From the cell containing the given text, extract its center point as (x, y) coordinate. 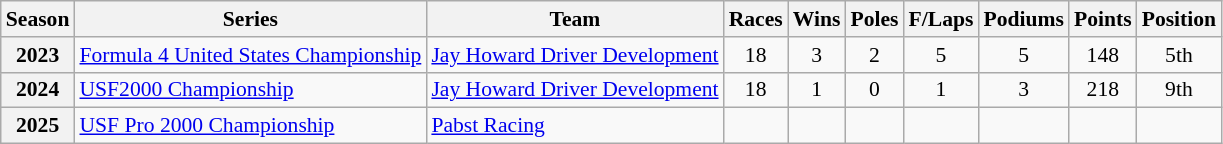
Pabst Racing (574, 126)
F/Laps (942, 19)
Series (250, 19)
2024 (38, 90)
USF2000 Championship (250, 90)
Points (1103, 19)
148 (1103, 55)
Races (756, 19)
2023 (38, 55)
Poles (874, 19)
USF Pro 2000 Championship (250, 126)
2 (874, 55)
Formula 4 United States Championship (250, 55)
Position (1179, 19)
Wins (817, 19)
5th (1179, 55)
9th (1179, 90)
218 (1103, 90)
0 (874, 90)
Season (38, 19)
2025 (38, 126)
Team (574, 19)
Podiums (1024, 19)
